Output the (x, y) coordinate of the center of the cell containing the given text.  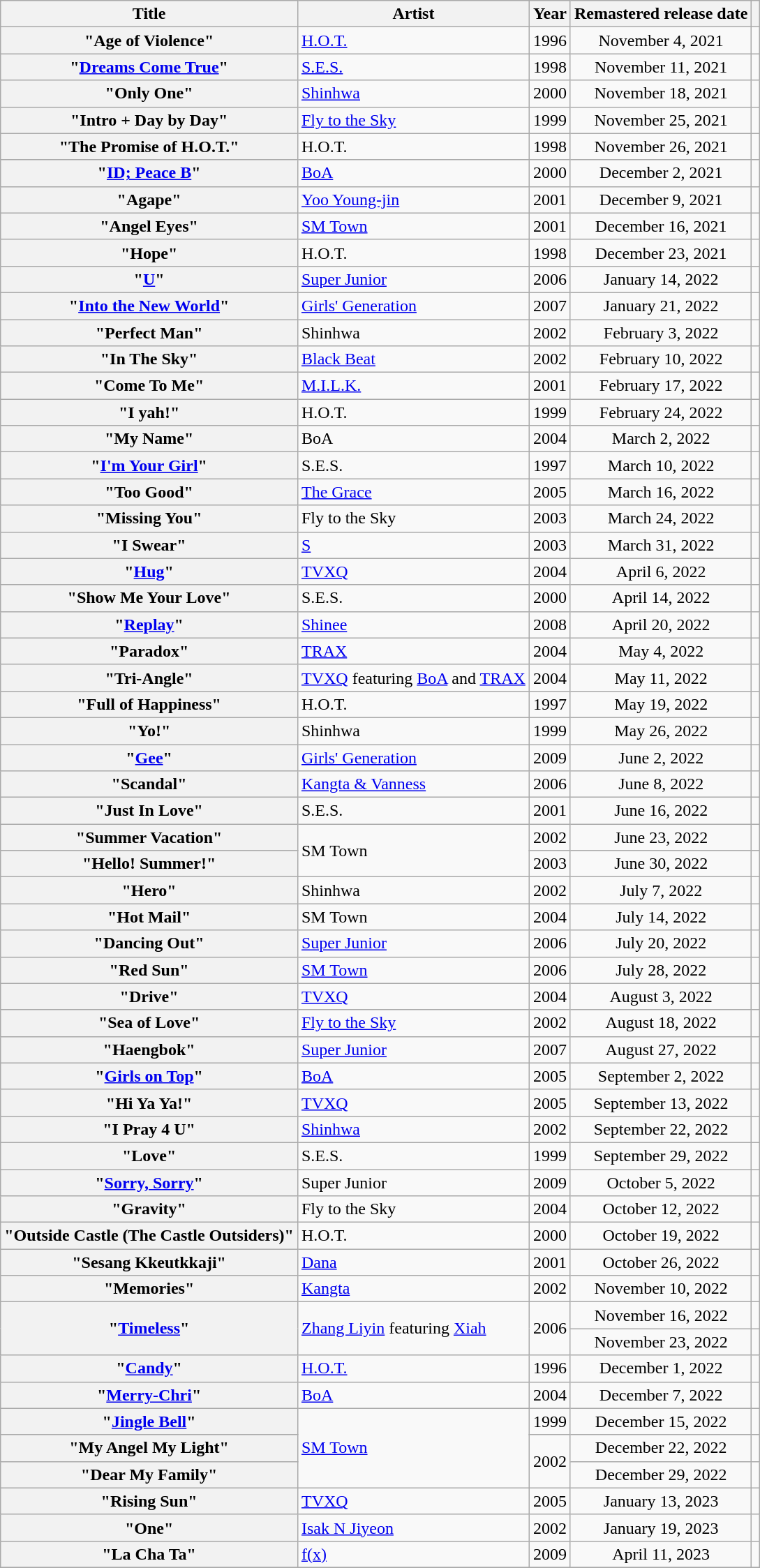
"Haengbok" (149, 1050)
April 20, 2022 (660, 625)
"My Angel My Light" (149, 1448)
February 3, 2022 (660, 333)
November 10, 2022 (660, 1289)
March 10, 2022 (660, 465)
"Hero" (149, 890)
May 11, 2022 (660, 678)
"Intro + Day by Day" (149, 120)
April 14, 2022 (660, 598)
"Gee" (149, 757)
"ID; Peace B" (149, 173)
"Red Sun" (149, 970)
March 24, 2022 (660, 518)
Black Beat (413, 359)
November 16, 2022 (660, 1315)
"Love" (149, 1156)
"Memories" (149, 1289)
2008 (550, 625)
Title (149, 14)
"My Name" (149, 439)
"Tri-Angle" (149, 678)
August 3, 2022 (660, 996)
March 31, 2022 (660, 545)
January 13, 2023 (660, 1501)
July 7, 2022 (660, 890)
September 29, 2022 (660, 1156)
Remastered release date (660, 14)
"Replay" (149, 625)
"Summer Vacation" (149, 837)
f(x) (413, 1554)
February 10, 2022 (660, 359)
September 22, 2022 (660, 1129)
October 26, 2022 (660, 1262)
December 22, 2022 (660, 1448)
M.I.L.K. (413, 386)
"I Swear" (149, 545)
"Girls on Top" (149, 1076)
Year (550, 14)
"The Promise of H.O.T." (149, 147)
"Gravity" (149, 1209)
"Just In Love" (149, 811)
"Missing You" (149, 518)
"Dancing Out" (149, 943)
The Grace (413, 492)
"Paradox" (149, 651)
June 16, 2022 (660, 811)
June 8, 2022 (660, 784)
December 29, 2022 (660, 1474)
"Merry-Chri" (149, 1395)
July 28, 2022 (660, 970)
"Angel Eyes" (149, 226)
"Yo!" (149, 731)
"Timeless" (149, 1329)
May 26, 2022 (660, 731)
January 19, 2023 (660, 1528)
TRAX (413, 651)
September 2, 2022 (660, 1076)
September 13, 2022 (660, 1103)
May 4, 2022 (660, 651)
"Agape" (149, 200)
June 30, 2022 (660, 864)
January 21, 2022 (660, 306)
October 19, 2022 (660, 1236)
"Hot Mail" (149, 917)
November 23, 2022 (660, 1342)
"Perfect Man" (149, 333)
S (413, 545)
February 24, 2022 (660, 412)
"Too Good" (149, 492)
"Jingle Bell" (149, 1421)
Kangta (413, 1289)
"Show Me Your Love" (149, 598)
July 14, 2022 (660, 917)
"Scandal" (149, 784)
Dana (413, 1262)
December 7, 2022 (660, 1395)
October 5, 2022 (660, 1183)
April 11, 2023 (660, 1554)
November 26, 2021 (660, 147)
"Outside Castle (The Castle Outsiders)" (149, 1236)
November 25, 2021 (660, 120)
December 2, 2021 (660, 173)
"Full of Happiness" (149, 704)
December 16, 2021 (660, 226)
"In The Sky" (149, 359)
"Hug" (149, 572)
"Drive" (149, 996)
May 19, 2022 (660, 704)
"Hope" (149, 253)
November 4, 2021 (660, 40)
Kangta & Vanness (413, 784)
"Age of Violence" (149, 40)
December 23, 2021 (660, 253)
"La Cha Ta" (149, 1554)
Artist (413, 14)
"One" (149, 1528)
January 14, 2022 (660, 279)
August 18, 2022 (660, 1023)
March 2, 2022 (660, 439)
"I yah!" (149, 412)
June 23, 2022 (660, 837)
"Candy" (149, 1368)
November 11, 2021 (660, 67)
April 6, 2022 (660, 572)
"Hi Ya Ya!" (149, 1103)
TVXQ featuring BoA and TRAX (413, 678)
Isak N Jiyeon (413, 1528)
Zhang Liyin featuring Xiah (413, 1329)
"Hello! Summer!" (149, 864)
"I Pray 4 U" (149, 1129)
February 17, 2022 (660, 386)
"Only One" (149, 94)
"Into the New World" (149, 306)
Yoo Young-jin (413, 200)
"Sorry, Sorry" (149, 1183)
March 16, 2022 (660, 492)
"Sesang Kkeutkkaji" (149, 1262)
"Dear My Family" (149, 1474)
December 1, 2022 (660, 1368)
Shinee (413, 625)
"Sea of Love" (149, 1023)
June 2, 2022 (660, 757)
December 15, 2022 (660, 1421)
"Dreams Come True" (149, 67)
December 9, 2021 (660, 200)
"Come To Me" (149, 386)
July 20, 2022 (660, 943)
August 27, 2022 (660, 1050)
"Rising Sun" (149, 1501)
November 18, 2021 (660, 94)
"I'm Your Girl" (149, 465)
October 12, 2022 (660, 1209)
"U" (149, 279)
